Detect which cell encompasses the target text, then output its [x, y] center coordinate. 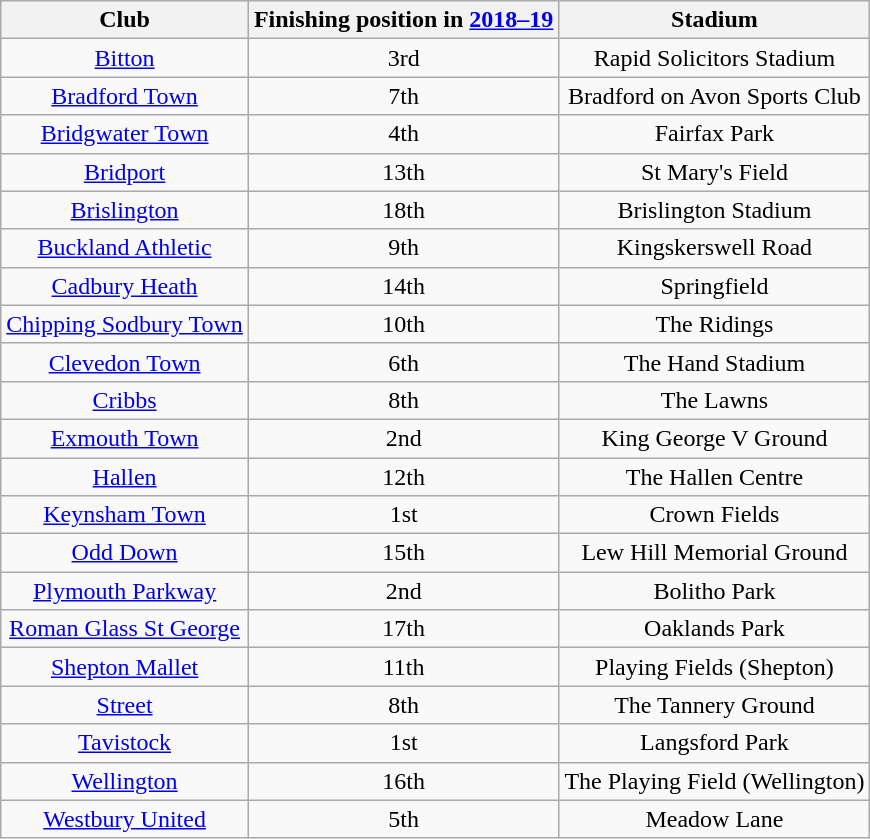
Exmouth Town [125, 438]
Hallen [125, 477]
10th [403, 324]
Stadium [714, 20]
St Mary's Field [714, 172]
12th [403, 477]
Odd Down [125, 553]
17th [403, 629]
Buckland Athletic [125, 248]
Bitton [125, 58]
Club [125, 20]
Chipping Sodbury Town [125, 324]
9th [403, 248]
6th [403, 362]
Lew Hill Memorial Ground [714, 553]
Springfield [714, 286]
Bolitho Park [714, 591]
Brislington [125, 210]
Finishing position in 2018–19 [403, 20]
Plymouth Parkway [125, 591]
Tavistock [125, 743]
Playing Fields (Shepton) [714, 667]
Bradford on Avon Sports Club [714, 96]
Wellington [125, 781]
11th [403, 667]
18th [403, 210]
Brislington Stadium [714, 210]
Rapid Solicitors Stadium [714, 58]
Langsford Park [714, 743]
Oaklands Park [714, 629]
Fairfax Park [714, 134]
The Ridings [714, 324]
Bradford Town [125, 96]
3rd [403, 58]
14th [403, 286]
Keynsham Town [125, 515]
Crown Fields [714, 515]
The Hand Stadium [714, 362]
Bridgwater Town [125, 134]
King George V Ground [714, 438]
16th [403, 781]
7th [403, 96]
Westbury United [125, 819]
Cadbury Heath [125, 286]
Clevedon Town [125, 362]
The Playing Field (Wellington) [714, 781]
Street [125, 705]
5th [403, 819]
Roman Glass St George [125, 629]
The Lawns [714, 400]
13th [403, 172]
15th [403, 553]
Kingskerswell Road [714, 248]
The Hallen Centre [714, 477]
Cribbs [125, 400]
Shepton Mallet [125, 667]
Meadow Lane [714, 819]
The Tannery Ground [714, 705]
4th [403, 134]
Bridport [125, 172]
